Identify which cell holds the provided text, then report its [X, Y] central coordinate. 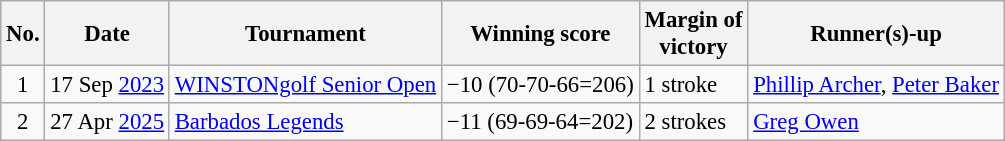
2 [23, 122]
No. [23, 34]
Margin ofvictory [694, 34]
2 strokes [694, 122]
27 Apr 2025 [107, 122]
Greg Owen [876, 122]
−11 (69-69-64=202) [541, 122]
1 stroke [694, 85]
−10 (70-70-66=206) [541, 85]
Tournament [305, 34]
Date [107, 34]
WINSTONgolf Senior Open [305, 85]
Phillip Archer, Peter Baker [876, 85]
Runner(s)-up [876, 34]
1 [23, 85]
17 Sep 2023 [107, 85]
Barbados Legends [305, 122]
Winning score [541, 34]
